From the cell containing the given text, extract its center point as (x, y) coordinate. 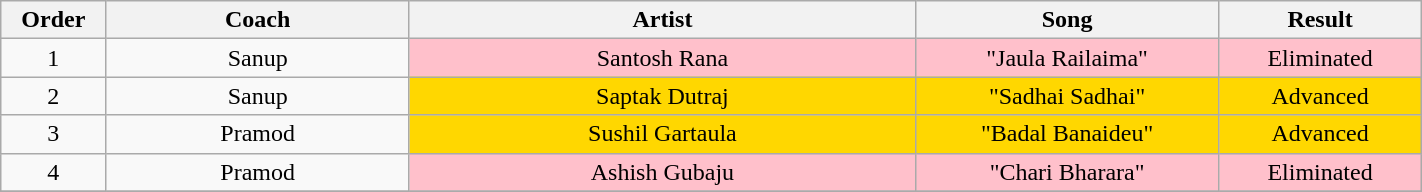
Santosh Rana (662, 58)
Song (1067, 20)
Ashish Gubaju (662, 172)
Result (1320, 20)
Coach (258, 20)
Sushil Gartaula (662, 134)
"Badal Banaideu" (1067, 134)
"Chari Bharara" (1067, 172)
"Jaula Railaima" (1067, 58)
2 (54, 96)
3 (54, 134)
"Sadhai Sadhai" (1067, 96)
1 (54, 58)
4 (54, 172)
Saptak Dutraj (662, 96)
Artist (662, 20)
Order (54, 20)
